Return (X, Y) of the center of cell containing provided text 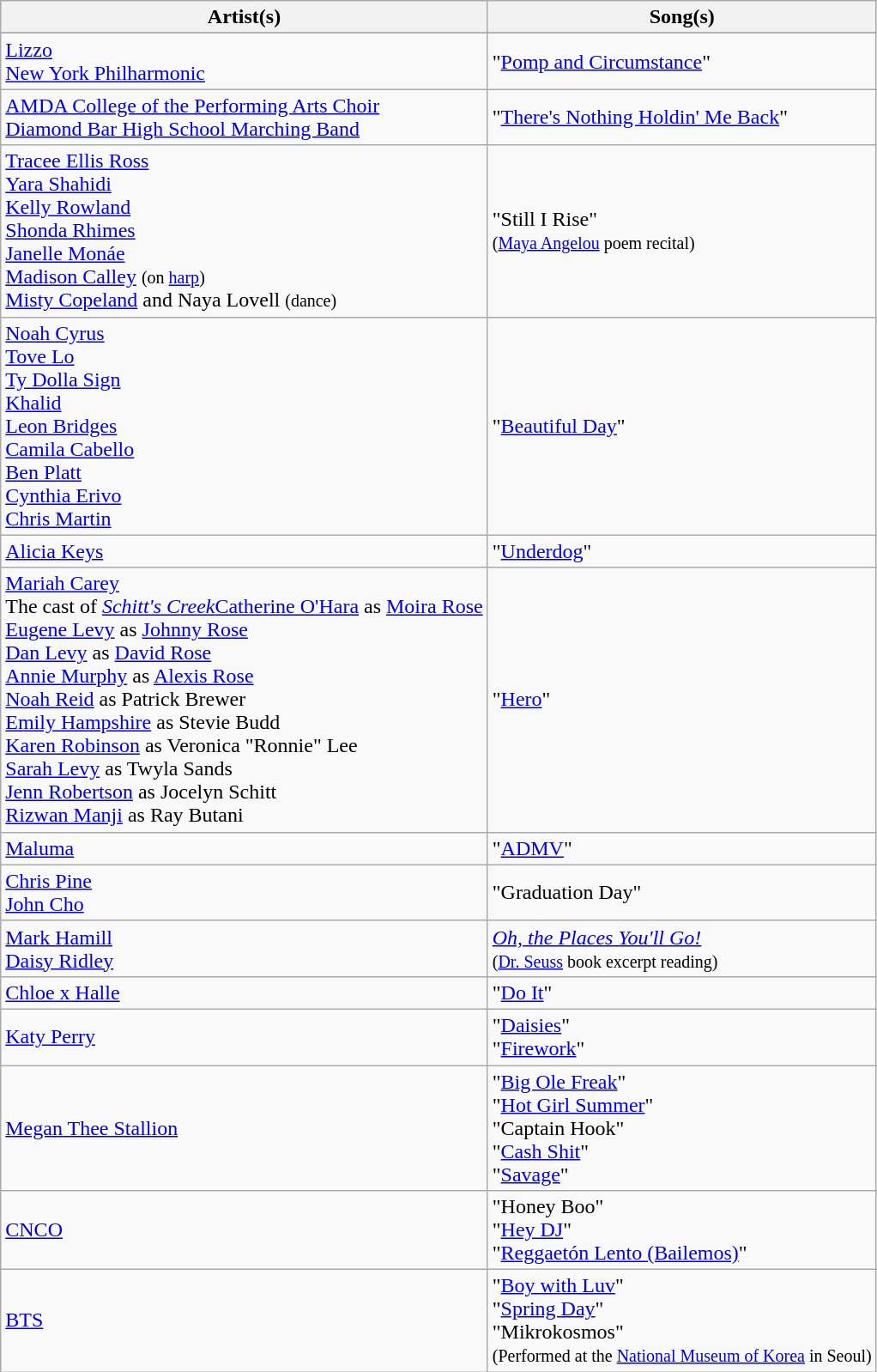
Noah CyrusTove LoTy Dolla SignKhalidLeon BridgesCamila CabelloBen PlattCynthia ErivoChris Martin (244, 426)
Song(s) (681, 17)
Chris PineJohn Cho (244, 893)
"Beautiful Day" (681, 426)
Artist(s) (244, 17)
"ADMV" (681, 848)
"There's Nothing Holdin' Me Back" (681, 117)
Alicia Keys (244, 551)
"Still I Rise"(Maya Angelou poem recital) (681, 231)
Tracee Ellis RossYara ShahidiKelly RowlandShonda RhimesJanelle MonáeMadison Calley (on harp)Misty Copeland and Naya Lovell (dance) (244, 231)
AMDA College of the Performing Arts ChoirDiamond Bar High School Marching Band (244, 117)
Megan Thee Stallion (244, 1127)
BTS (244, 1320)
"Boy with Luv""Spring Day""Mikrokosmos"(Performed at the National Museum of Korea in Seoul) (681, 1320)
Chloe x Halle (244, 993)
Katy Perry (244, 1037)
Mark HamillDaisy Ridley (244, 948)
CNCO (244, 1230)
"Pomp and Circumstance" (681, 62)
"Hero" (681, 700)
Maluma (244, 848)
"Daisies""Firework" (681, 1037)
"Big Ole Freak""Hot Girl Summer""Captain Hook""Cash Shit""Savage" (681, 1127)
LizzoNew York Philharmonic (244, 62)
Oh, the Places You'll Go!(Dr. Seuss book excerpt reading) (681, 948)
"Underdog" (681, 551)
"Do It" (681, 993)
"Graduation Day" (681, 893)
"Honey Boo""Hey DJ""Reggaetón Lento (Bailemos)" (681, 1230)
